Locate the cell with the specified text and output its (X, Y) center coordinate. 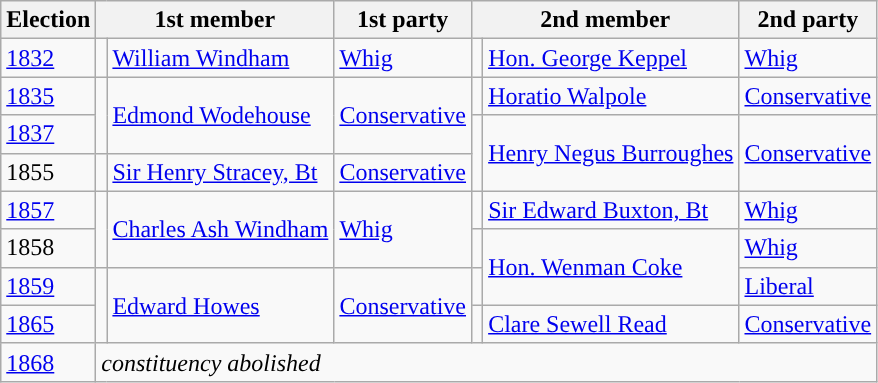
1837 (48, 134)
Horatio Walpole (611, 96)
Edward Howes (220, 305)
1832 (48, 58)
1865 (48, 324)
1835 (48, 96)
Hon. George Keppel (611, 58)
2nd member (606, 20)
Election (48, 20)
1855 (48, 172)
1868 (48, 362)
Henry Negus Burroughes (611, 153)
Sir Edward Buxton, Bt (611, 210)
constituency abolished (486, 362)
Charles Ash Windham (220, 229)
1st party (403, 20)
1859 (48, 286)
1st member (215, 20)
William Windham (220, 58)
Clare Sewell Read (611, 324)
Sir Henry Stracey, Bt (220, 172)
Liberal (808, 286)
1857 (48, 210)
1858 (48, 248)
Hon. Wenman Coke (611, 267)
Edmond Wodehouse (220, 115)
2nd party (808, 20)
